For the text-containing cell, return its midpoint in [X, Y] coordinate format. 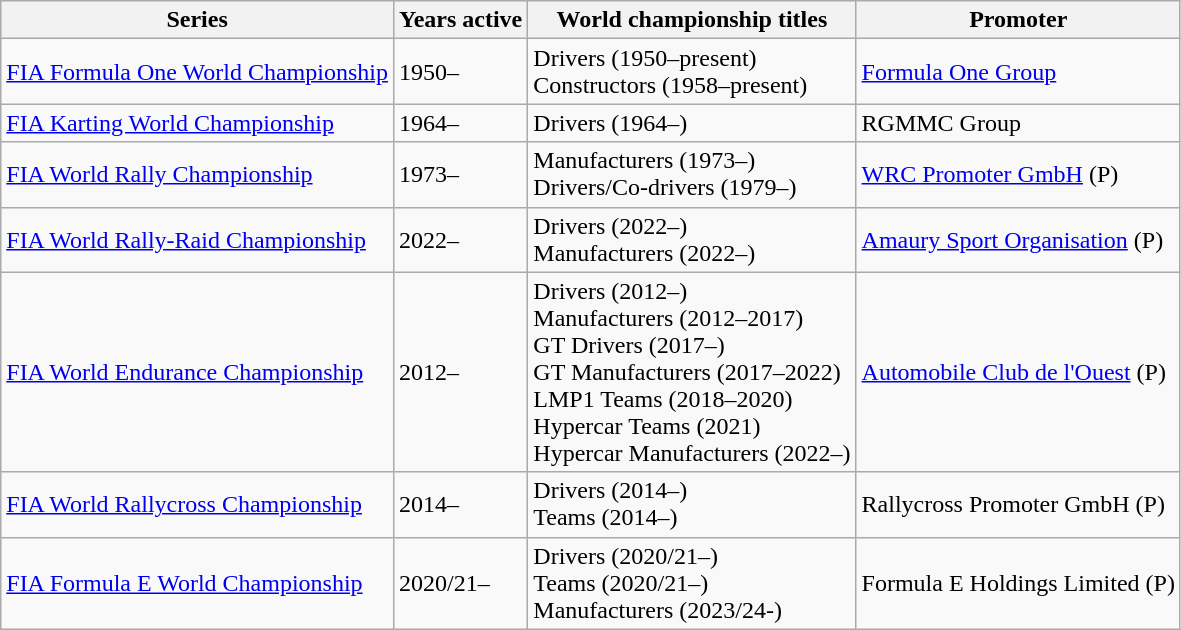
Drivers (1964–) [692, 123]
WRC Promoter GmbH (P) [1018, 174]
FIA Formula One World Championship [198, 72]
FIA World Rallycross Championship [198, 504]
Drivers (1950–present)Constructors (1958–present) [692, 72]
Drivers (2020/21–)Teams (2020/21–)Manufacturers (2023/24-) [692, 583]
1964– [460, 123]
RGMMC Group [1018, 123]
1950– [460, 72]
2020/21– [460, 583]
FIA Karting World Championship [198, 123]
2014– [460, 504]
2022– [460, 240]
Rallycross Promoter GmbH (P) [1018, 504]
Formula E Holdings Limited (P) [1018, 583]
World championship titles [692, 20]
FIA World Rally Championship [198, 174]
Formula One Group [1018, 72]
2012– [460, 372]
1973– [460, 174]
Series [198, 20]
Promoter [1018, 20]
FIA Formula E World Championship [198, 583]
Drivers (2014–)Teams (2014–) [692, 504]
FIA World Endurance Championship [198, 372]
Years active [460, 20]
Drivers (2022–)Manufacturers (2022–) [692, 240]
Automobile Club de l'Ouest (P) [1018, 372]
Manufacturers (1973–)Drivers/Co-drivers (1979–) [692, 174]
Amaury Sport Organisation (P) [1018, 240]
FIA World Rally-Raid Championship [198, 240]
